Find where the given text appears and provide that cell's center as (x, y) coordinate. 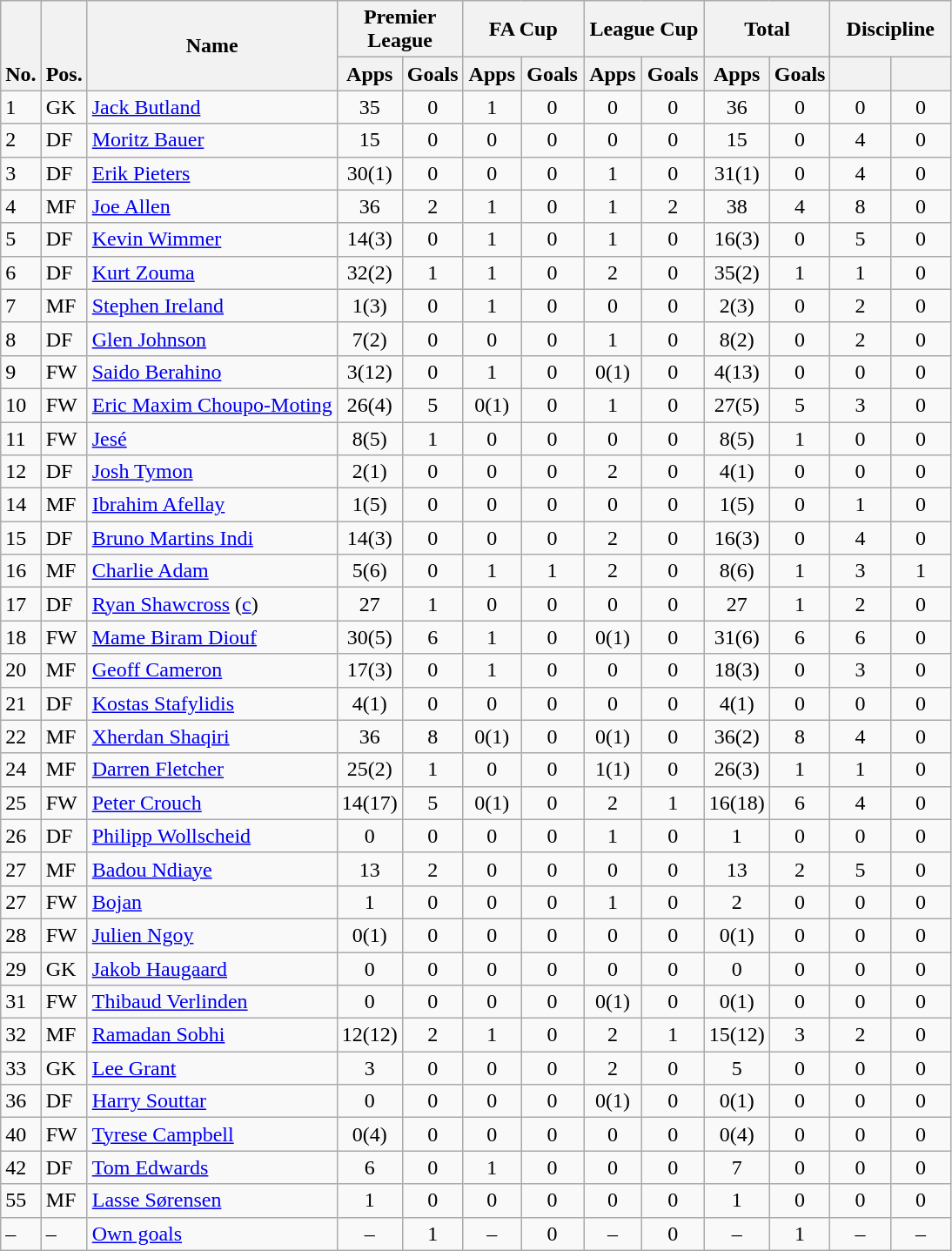
Discipline (891, 30)
33 (21, 1068)
12(12) (369, 1035)
55 (21, 1201)
League Cup (644, 30)
32 (21, 1035)
Xherdan Shaqiri (212, 736)
Lasse Sørensen (212, 1201)
30(5) (369, 637)
17(3) (369, 670)
Geoff Cameron (212, 670)
Philipp Wollscheid (212, 836)
3(12) (369, 372)
Eric Maxim Choupo-Moting (212, 405)
14(17) (369, 803)
7(2) (369, 339)
12 (21, 472)
31(1) (736, 173)
17 (21, 604)
1(3) (369, 306)
14 (21, 505)
11 (21, 438)
Pos. (64, 45)
30(1) (369, 173)
20 (21, 670)
36(2) (736, 736)
Julien Ngoy (212, 935)
Bruno Martins Indi (212, 538)
Bojan (212, 902)
10 (21, 405)
Darren Fletcher (212, 770)
31(6) (736, 637)
Thibaud Verlinden (212, 1002)
22 (21, 736)
29 (21, 969)
5(6) (369, 571)
Charlie Adam (212, 571)
Tyrese Campbell (212, 1134)
35 (369, 107)
Lee Grant (212, 1068)
25(2) (369, 770)
1(1) (613, 770)
26(4) (369, 405)
40 (21, 1134)
18 (21, 637)
16(18) (736, 803)
26(3) (736, 770)
Kevin Wimmer (212, 239)
2(3) (736, 306)
FA Cup (524, 30)
Name (212, 45)
Jakob Haugaard (212, 969)
Joe Allen (212, 206)
Kostas Stafylidis (212, 703)
38 (736, 206)
Ramadan Sobhi (212, 1035)
21 (21, 703)
18(3) (736, 670)
2(1) (369, 472)
Ryan Shawcross (c) (212, 604)
Total (768, 30)
9 (21, 372)
31 (21, 1002)
32(2) (369, 272)
Kurt Zouma (212, 272)
Harry Souttar (212, 1101)
Tom Edwards (212, 1167)
Erik Pieters (212, 173)
42 (21, 1167)
35(2) (736, 272)
8(2) (736, 339)
Stephen Ireland (212, 306)
16 (21, 571)
26 (21, 836)
Jack Butland (212, 107)
Premier League (400, 30)
Ibrahim Afellay (212, 505)
15(12) (736, 1035)
Peter Crouch (212, 803)
25 (21, 803)
28 (21, 935)
Mame Biram Diouf (212, 637)
Glen Johnson (212, 339)
4(13) (736, 372)
No. (21, 45)
Josh Tymon (212, 472)
24 (21, 770)
Moritz Bauer (212, 140)
Badou Ndiaye (212, 869)
27(5) (736, 405)
Saido Berahino (212, 372)
Own goals (212, 1234)
8(6) (736, 571)
Jesé (212, 438)
